Find where the given text appears and provide that cell's center as (x, y) coordinate. 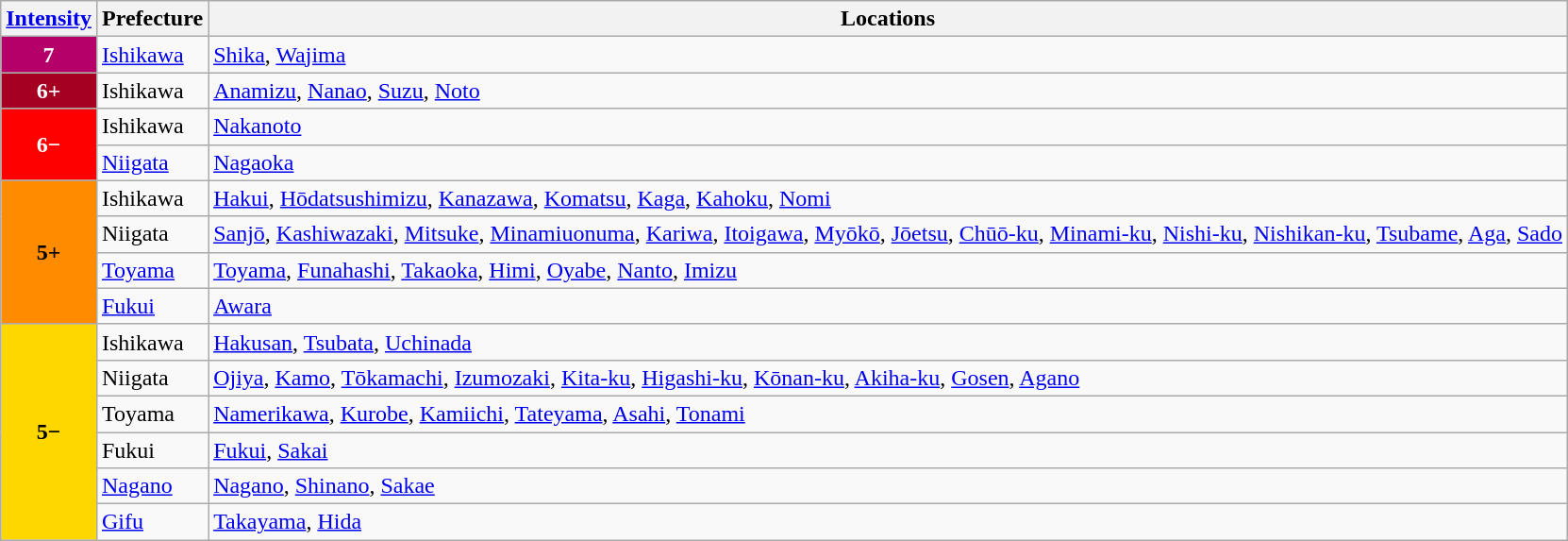
Awara (889, 306)
Locations (889, 19)
Hakui, Hōdatsushimizu, Kanazawa, Komatsu, Kaga, Kahoku, Nomi (889, 198)
6+ (49, 91)
Gifu (152, 522)
Ojiya, Kamo, Tōkamachi, Izumozaki, Kita-ku, Higashi-ku, Kōnan-ku, Akiha-ku, Gosen, Agano (889, 378)
Nagano (152, 486)
Nagaoka (889, 162)
Nakanoto (889, 127)
5− (49, 431)
7 (49, 55)
Toyama, Funahashi, Takaoka, Himi, Oyabe, Nanto, Imizu (889, 270)
Namerikawa, Kurobe, Kamiichi, Tateyama, Asahi, Tonami (889, 414)
Fukui, Sakai (889, 450)
6− (49, 144)
Prefecture (152, 19)
Takayama, Hida (889, 522)
Intensity (49, 19)
Anamizu, Nanao, Suzu, Noto (889, 91)
Hakusan, Tsubata, Uchinada (889, 342)
Shika, Wajima (889, 55)
Nagano, Shinano, Sakae (889, 486)
5+ (49, 252)
Sanjō, Kashiwazaki, Mitsuke, Minamiuonuma, Kariwa, Itoigawa, Myōkō, Jōetsu, Chūō-ku, Minami-ku, Nishi-ku, Nishikan-ku, Tsubame, Aga, Sado (889, 234)
